Identify which cell holds the provided text, then report its [X, Y] central coordinate. 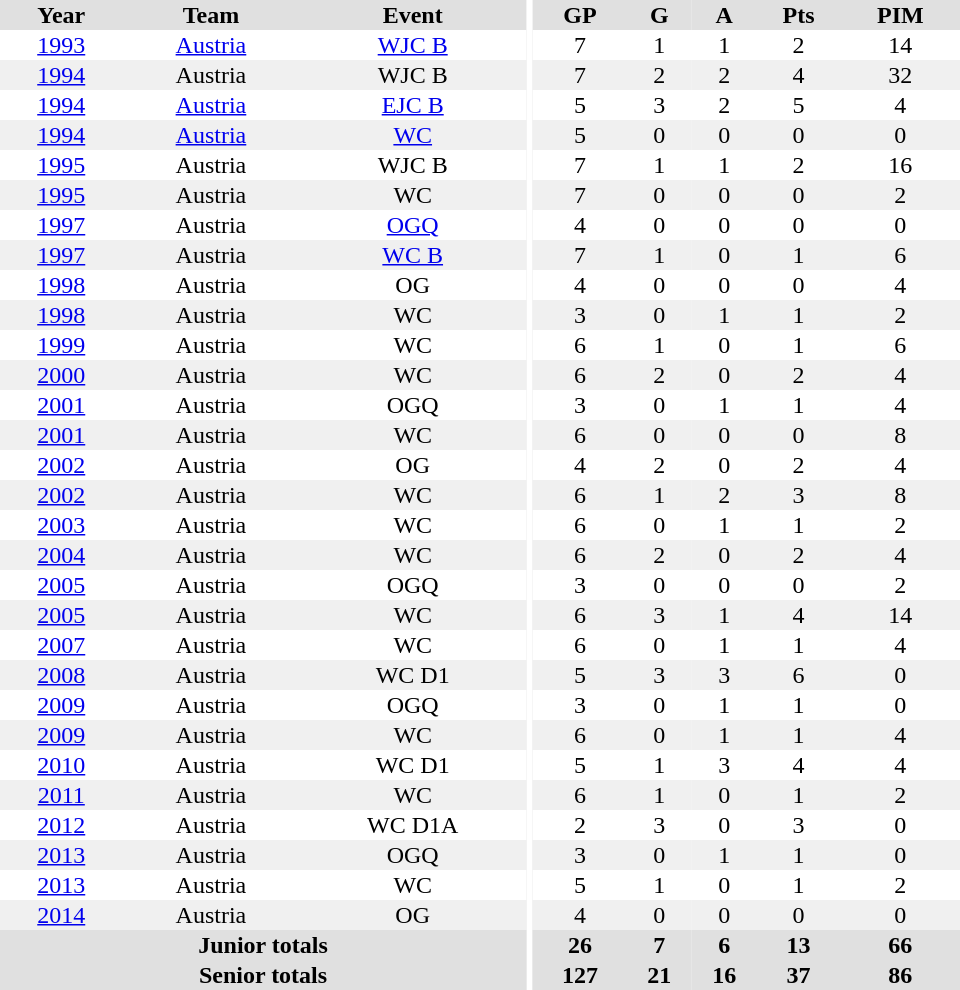
86 [900, 975]
A [724, 15]
EJC B [412, 105]
2003 [61, 525]
Team [210, 15]
1993 [61, 45]
Junior totals [263, 945]
2011 [61, 795]
32 [900, 75]
Year [61, 15]
WC B [412, 255]
Pts [799, 15]
13 [799, 945]
2004 [61, 555]
26 [580, 945]
37 [799, 975]
PIM [900, 15]
G [660, 15]
1999 [61, 345]
Senior totals [263, 975]
127 [580, 975]
66 [900, 945]
2008 [61, 675]
2007 [61, 645]
2012 [61, 825]
2010 [61, 765]
Event [412, 15]
WC D1A [412, 825]
GP [580, 15]
21 [660, 975]
2000 [61, 375]
2014 [61, 915]
